For the text-containing cell, return its midpoint in [X, Y] coordinate format. 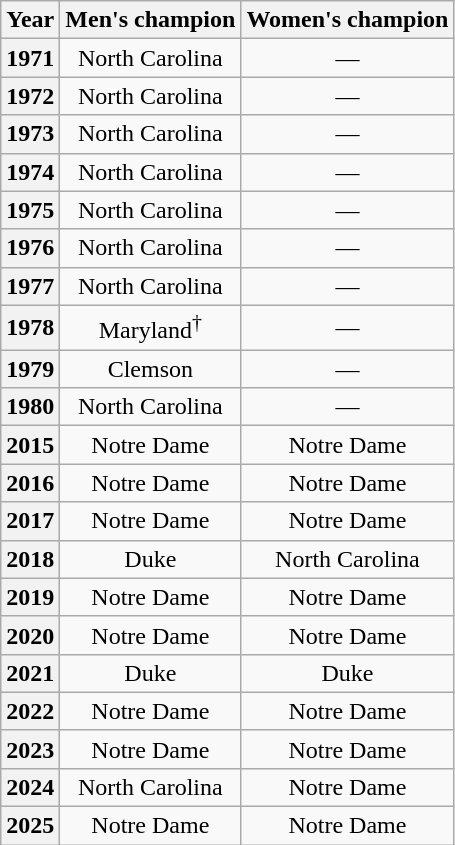
1972 [30, 96]
2025 [30, 826]
2019 [30, 597]
1980 [30, 407]
1977 [30, 286]
1976 [30, 248]
Clemson [150, 369]
2021 [30, 673]
Women's champion [348, 20]
2016 [30, 483]
2023 [30, 749]
2024 [30, 787]
1971 [30, 58]
Maryland† [150, 328]
2017 [30, 521]
2022 [30, 711]
2018 [30, 559]
1978 [30, 328]
1974 [30, 172]
1979 [30, 369]
2020 [30, 635]
2015 [30, 445]
1975 [30, 210]
1973 [30, 134]
Year [30, 20]
Men's champion [150, 20]
